Return (x, y) of the center of cell containing provided text 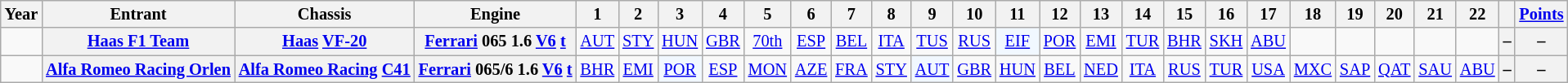
Chassis (325, 14)
17 (1268, 14)
FRA (851, 69)
1 (597, 14)
6 (811, 14)
Entrant (138, 14)
Haas F1 Team (138, 41)
SKH (1226, 41)
5 (767, 14)
SAU (1435, 69)
16 (1226, 14)
Year (21, 14)
NED (1101, 69)
Points (1541, 14)
EIF (1018, 41)
Engine (496, 14)
TUS (932, 41)
SAP (1355, 69)
9 (932, 14)
18 (1313, 14)
19 (1355, 14)
11 (1018, 14)
Alfa Romeo Racing Orlen (138, 69)
MXC (1313, 69)
22 (1477, 14)
13 (1101, 14)
USA (1268, 69)
15 (1184, 14)
10 (974, 14)
MON (767, 69)
AZE (811, 69)
8 (892, 14)
3 (680, 14)
4 (723, 14)
QAT (1394, 69)
Haas VF-20 (325, 41)
Alfa Romeo Racing C41 (325, 69)
70th (767, 41)
Ferrari 065/6 1.6 V6 t (496, 69)
2 (638, 14)
Ferrari 065 1.6 V6 t (496, 41)
20 (1394, 14)
21 (1435, 14)
14 (1143, 14)
12 (1060, 14)
7 (851, 14)
